Pinpoint the cell where the given text exists, returning its (x, y) midpoint coordinate. 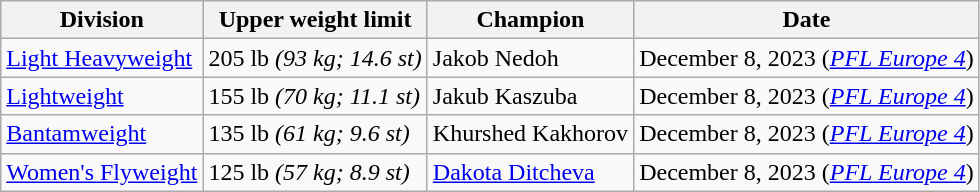
Bantamweight (102, 134)
Light Heavyweight (102, 58)
Jakub Kaszuba (530, 96)
Khurshed Kakhorov (530, 134)
Division (102, 20)
Jakob Nedoh (530, 58)
205 lb (93 kg; 14.6 st) (315, 58)
Upper weight limit (315, 20)
Champion (530, 20)
155 lb (70 kg; 11.1 st) (315, 96)
125 lb (57 kg; 8.9 st) (315, 172)
Date (807, 20)
Dakota Ditcheva (530, 172)
Women's Flyweight (102, 172)
135 lb (61 kg; 9.6 st) (315, 134)
Lightweight (102, 96)
